Scan for the cell matching the given text and deliver its (x, y) coordinate at center. 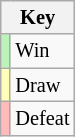
Win (42, 51)
Defeat (42, 118)
Draw (42, 85)
Key (38, 17)
